Search for the cell housing the specified text and yield its (X, Y) center coordinate. 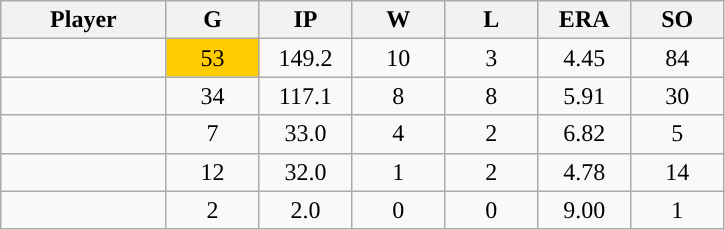
84 (678, 58)
W (398, 20)
12 (212, 172)
117.1 (306, 96)
32.0 (306, 172)
34 (212, 96)
9.00 (584, 210)
10 (398, 58)
IP (306, 20)
ERA (584, 20)
5 (678, 134)
SO (678, 20)
4 (398, 134)
30 (678, 96)
7 (212, 134)
L (492, 20)
14 (678, 172)
3 (492, 58)
4.45 (584, 58)
53 (212, 58)
5.91 (584, 96)
G (212, 20)
2.0 (306, 210)
6.82 (584, 134)
Player (84, 20)
33.0 (306, 134)
149.2 (306, 58)
4.78 (584, 172)
